Search for the cell housing the specified text and yield its [x, y] center coordinate. 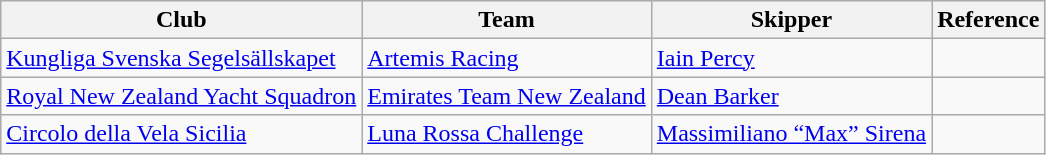
Royal New Zealand Yacht Squadron [182, 96]
Club [182, 20]
Team [507, 20]
Iain Percy [791, 58]
Skipper [791, 20]
Massimiliano “Max” Sirena [791, 134]
Reference [988, 20]
Circolo della Vela Sicilia [182, 134]
Artemis Racing [507, 58]
Emirates Team New Zealand [507, 96]
Dean Barker [791, 96]
Kungliga Svenska Segelsällskapet [182, 58]
Luna Rossa Challenge [507, 134]
